Return [x, y] of the center of cell containing provided text 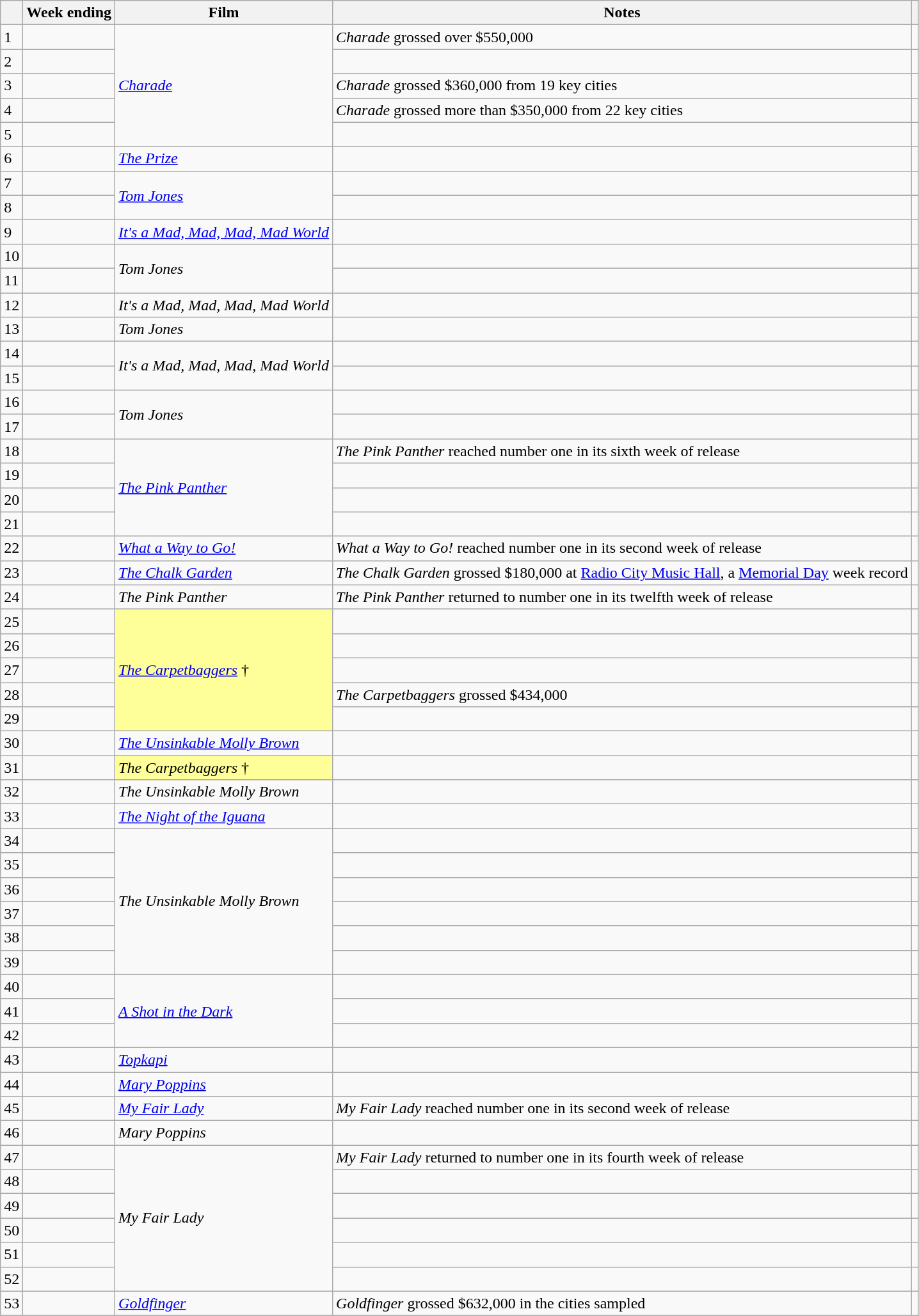
44 [12, 1084]
6 [12, 159]
5 [12, 134]
32 [12, 792]
50 [12, 1230]
14 [12, 354]
The Night of the Iguana [224, 816]
What a Way to Go! [224, 548]
39 [12, 962]
41 [12, 1011]
My Fair Lady returned to number one in its fourth week of release [622, 1157]
The Carpetbaggers grossed $434,000 [622, 694]
Goldfinger grossed $632,000 in the cities sampled [622, 1303]
40 [12, 987]
23 [12, 573]
The Pink Panther returned to number one in its twelfth week of release [622, 597]
The Pink Panther reached number one in its sixth week of release [622, 451]
Charade [224, 86]
34 [12, 841]
12 [12, 305]
Film [224, 13]
The Chalk Garden [224, 573]
What a Way to Go! reached number one in its second week of release [622, 548]
20 [12, 500]
26 [12, 646]
21 [12, 524]
45 [12, 1109]
4 [12, 110]
16 [12, 402]
A Shot in the Dark [224, 1011]
53 [12, 1303]
37 [12, 914]
8 [12, 207]
31 [12, 768]
35 [12, 865]
28 [12, 694]
29 [12, 719]
27 [12, 670]
47 [12, 1157]
3 [12, 86]
52 [12, 1279]
18 [12, 451]
22 [12, 548]
11 [12, 280]
Charade grossed over $550,000 [622, 37]
24 [12, 597]
42 [12, 1035]
The Chalk Garden grossed $180,000 at Radio City Music Hall, a Memorial Day week record [622, 573]
30 [12, 743]
15 [12, 378]
36 [12, 889]
19 [12, 475]
9 [12, 232]
Charade grossed $360,000 from 19 key cities [622, 86]
10 [12, 256]
51 [12, 1255]
33 [12, 816]
The Prize [224, 159]
7 [12, 183]
My Fair Lady reached number one in its second week of release [622, 1109]
2 [12, 61]
25 [12, 621]
Charade grossed more than $350,000 from 22 key cities [622, 110]
Notes [622, 13]
38 [12, 938]
48 [12, 1182]
49 [12, 1206]
Week ending [69, 13]
1 [12, 37]
Goldfinger [224, 1303]
13 [12, 329]
43 [12, 1059]
17 [12, 427]
Topkapi [224, 1059]
46 [12, 1133]
